Search for the cell housing the specified text and yield its [X, Y] center coordinate. 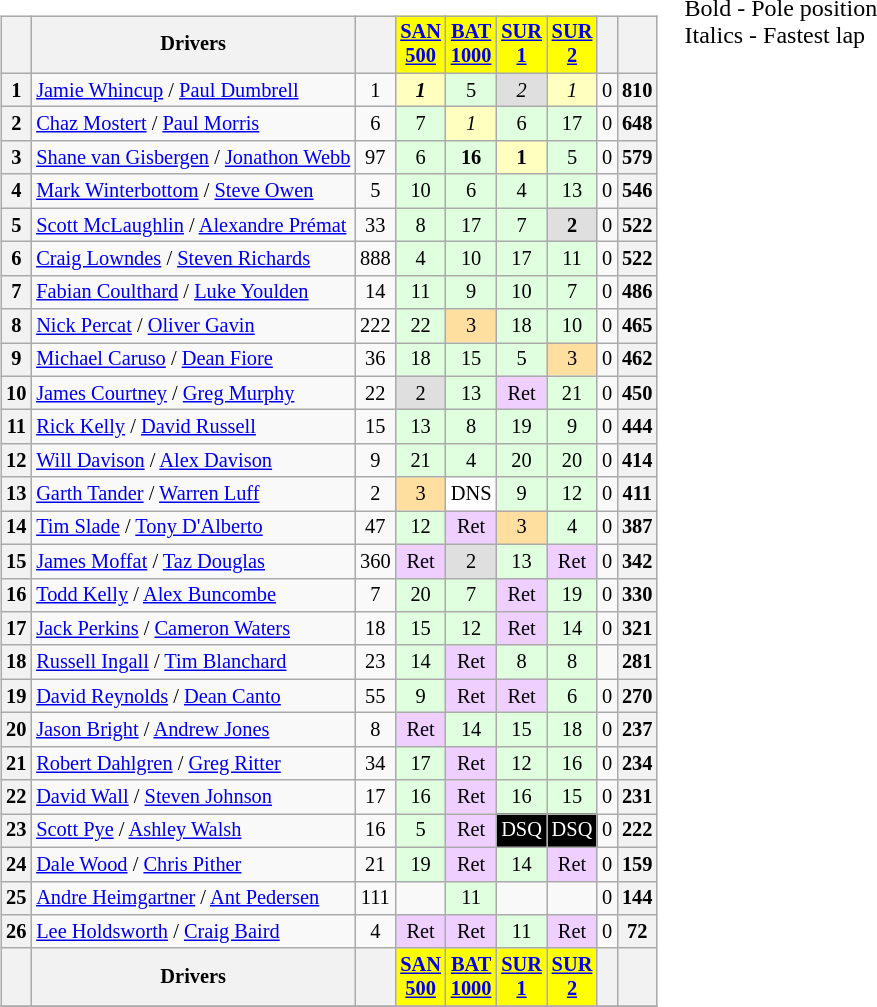
Russell Ingall / Tim Blanchard [193, 662]
Jack Perkins / Cameron Waters [193, 629]
47 [375, 528]
Michael Caruso / Dean Fiore [193, 360]
David Wall / Steven Johnson [193, 797]
Craig Lowndes / Steven Richards [193, 259]
579 [637, 158]
Dale Wood / Chris Pither [193, 864]
414 [637, 461]
James Courtney / Greg Murphy [193, 393]
Lee Holdsworth / Craig Baird [193, 932]
Fabian Coulthard / Luke Youlden [193, 292]
648 [637, 124]
281 [637, 662]
33 [375, 225]
Tim Slade / Tony D'Alberto [193, 528]
411 [637, 494]
Andre Heimgartner / Ant Pedersen [193, 898]
Jason Bright / Andrew Jones [193, 730]
Scott Pye / Ashley Walsh [193, 831]
450 [637, 393]
72 [637, 932]
34 [375, 763]
237 [637, 730]
465 [637, 326]
234 [637, 763]
Scott McLaughlin / Alexandre Prémat [193, 225]
462 [637, 360]
Mark Winterbottom / Steve Owen [193, 191]
97 [375, 158]
36 [375, 360]
546 [637, 191]
24 [16, 864]
888 [375, 259]
387 [637, 528]
Shane van Gisbergen / Jonathon Webb [193, 158]
342 [637, 561]
486 [637, 292]
Garth Tander / Warren Luff [193, 494]
Robert Dahlgren / Greg Ritter [193, 763]
321 [637, 629]
159 [637, 864]
55 [375, 696]
26 [16, 932]
David Reynolds / Dean Canto [193, 696]
330 [637, 595]
444 [637, 427]
Will Davison / Alex Davison [193, 461]
James Moffat / Taz Douglas [193, 561]
Jamie Whincup / Paul Dumbrell [193, 90]
810 [637, 90]
Todd Kelly / Alex Buncombe [193, 595]
270 [637, 696]
25 [16, 898]
360 [375, 561]
Nick Percat / Oliver Gavin [193, 326]
144 [637, 898]
Rick Kelly / David Russell [193, 427]
Chaz Mostert / Paul Morris [193, 124]
DNS [471, 494]
111 [375, 898]
231 [637, 797]
